Capture the cell that displays the provided text and extract its [x, y] central coordinate. 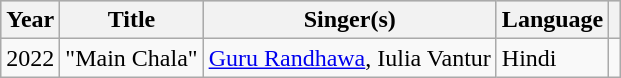
Title [132, 20]
Singer(s) [350, 20]
Guru Randhawa, Iulia Vantur [350, 58]
"Main Chala" [132, 58]
Year [30, 20]
Language [552, 20]
2022 [30, 58]
Hindi [552, 58]
